Extract the [X, Y] coordinate from the center of the cell holding the provided text.  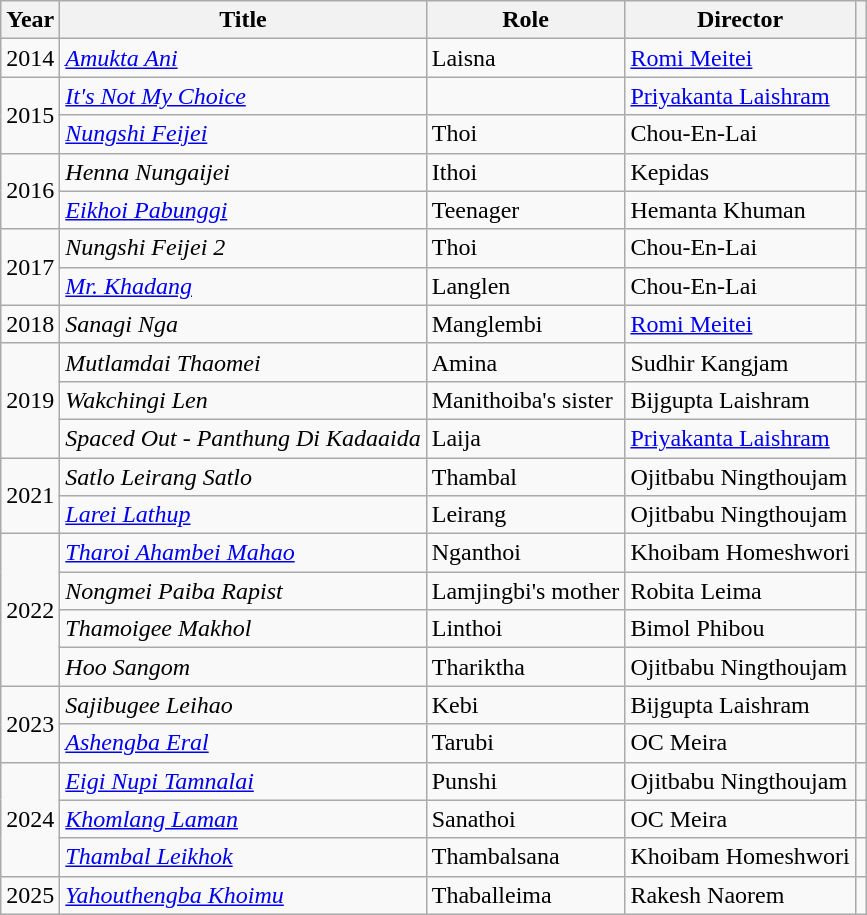
Tarubi [526, 743]
Robita Leima [740, 591]
It's Not My Choice [243, 96]
2025 [30, 895]
2024 [30, 819]
Nganthoi [526, 553]
Khomlang Laman [243, 819]
Henna Nungaijei [243, 172]
Nongmei Paiba Rapist [243, 591]
Nungshi Feijei [243, 134]
Thamoigee Makhol [243, 629]
Hemanta Khuman [740, 210]
Role [526, 20]
Amukta Ani [243, 58]
Linthoi [526, 629]
Manglembi [526, 324]
Thambal [526, 477]
Thaballeima [526, 895]
2017 [30, 267]
Bimol Phibou [740, 629]
Larei Lathup [243, 515]
Amina [526, 362]
Sudhir Kangjam [740, 362]
2018 [30, 324]
Sajibugee Leihao [243, 705]
Spaced Out - Panthung Di Kadaaida [243, 438]
Mr. Khadang [243, 286]
Lamjingbi's mother [526, 591]
Thariktha [526, 667]
Manithoiba's sister [526, 400]
2016 [30, 191]
Thambal Leikhok [243, 857]
Wakchingi Len [243, 400]
Sanathoi [526, 819]
Sanagi Nga [243, 324]
Satlo Leirang Satlo [243, 477]
Teenager [526, 210]
2023 [30, 724]
2019 [30, 400]
Tharoi Ahambei Mahao [243, 553]
Ithoi [526, 172]
Title [243, 20]
Laija [526, 438]
Eigi Nupi Tamnalai [243, 781]
Year [30, 20]
Director [740, 20]
Mutlamdai Thaomei [243, 362]
Punshi [526, 781]
2022 [30, 610]
Yahouthengba Khoimu [243, 895]
Ashengba Eral [243, 743]
2021 [30, 496]
Thambalsana [526, 857]
Nungshi Feijei 2 [243, 248]
2014 [30, 58]
Kebi [526, 705]
Langlen [526, 286]
2015 [30, 115]
Leirang [526, 515]
Rakesh Naorem [740, 895]
Laisna [526, 58]
Kepidas [740, 172]
Eikhoi Pabunggi [243, 210]
Hoo Sangom [243, 667]
